Extract the (X, Y) coordinate from the center of the cell holding the provided text.  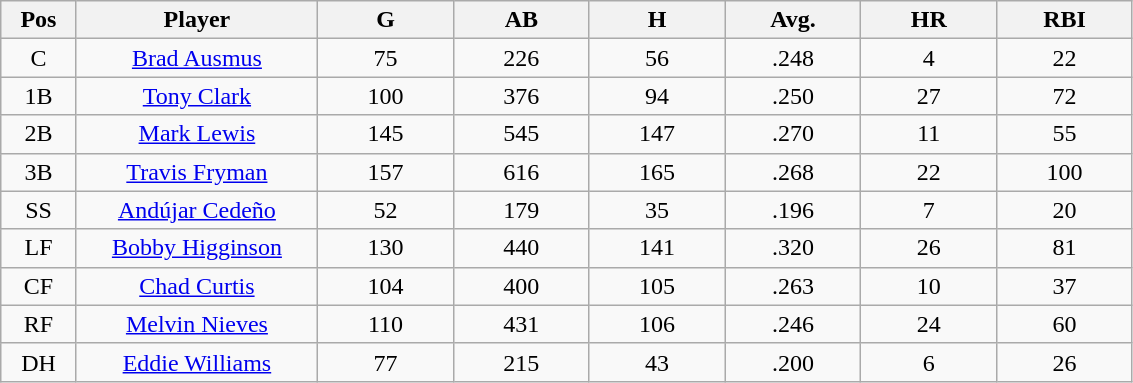
Eddie Williams (196, 362)
75 (386, 58)
37 (1065, 286)
10 (929, 286)
Chad Curtis (196, 286)
HR (929, 20)
Brad Ausmus (196, 58)
24 (929, 324)
35 (657, 210)
56 (657, 58)
Travis Fryman (196, 172)
Tony Clark (196, 96)
RF (38, 324)
179 (521, 210)
Avg. (793, 20)
4 (929, 58)
400 (521, 286)
CF (38, 286)
105 (657, 286)
AB (521, 20)
440 (521, 248)
.320 (793, 248)
226 (521, 58)
55 (1065, 134)
27 (929, 96)
147 (657, 134)
.246 (793, 324)
.196 (793, 210)
Mark Lewis (196, 134)
G (386, 20)
RBI (1065, 20)
3B (38, 172)
LF (38, 248)
52 (386, 210)
157 (386, 172)
.200 (793, 362)
81 (1065, 248)
.268 (793, 172)
.250 (793, 96)
C (38, 58)
431 (521, 324)
DH (38, 362)
130 (386, 248)
72 (1065, 96)
616 (521, 172)
94 (657, 96)
11 (929, 134)
110 (386, 324)
545 (521, 134)
1B (38, 96)
376 (521, 96)
7 (929, 210)
165 (657, 172)
106 (657, 324)
141 (657, 248)
215 (521, 362)
60 (1065, 324)
SS (38, 210)
20 (1065, 210)
Andújar Cedeño (196, 210)
145 (386, 134)
43 (657, 362)
6 (929, 362)
H (657, 20)
.248 (793, 58)
Bobby Higginson (196, 248)
2B (38, 134)
Pos (38, 20)
Melvin Nieves (196, 324)
Player (196, 20)
77 (386, 362)
.263 (793, 286)
.270 (793, 134)
104 (386, 286)
